Pinpoint the cell where the given text exists, returning its (X, Y) midpoint coordinate. 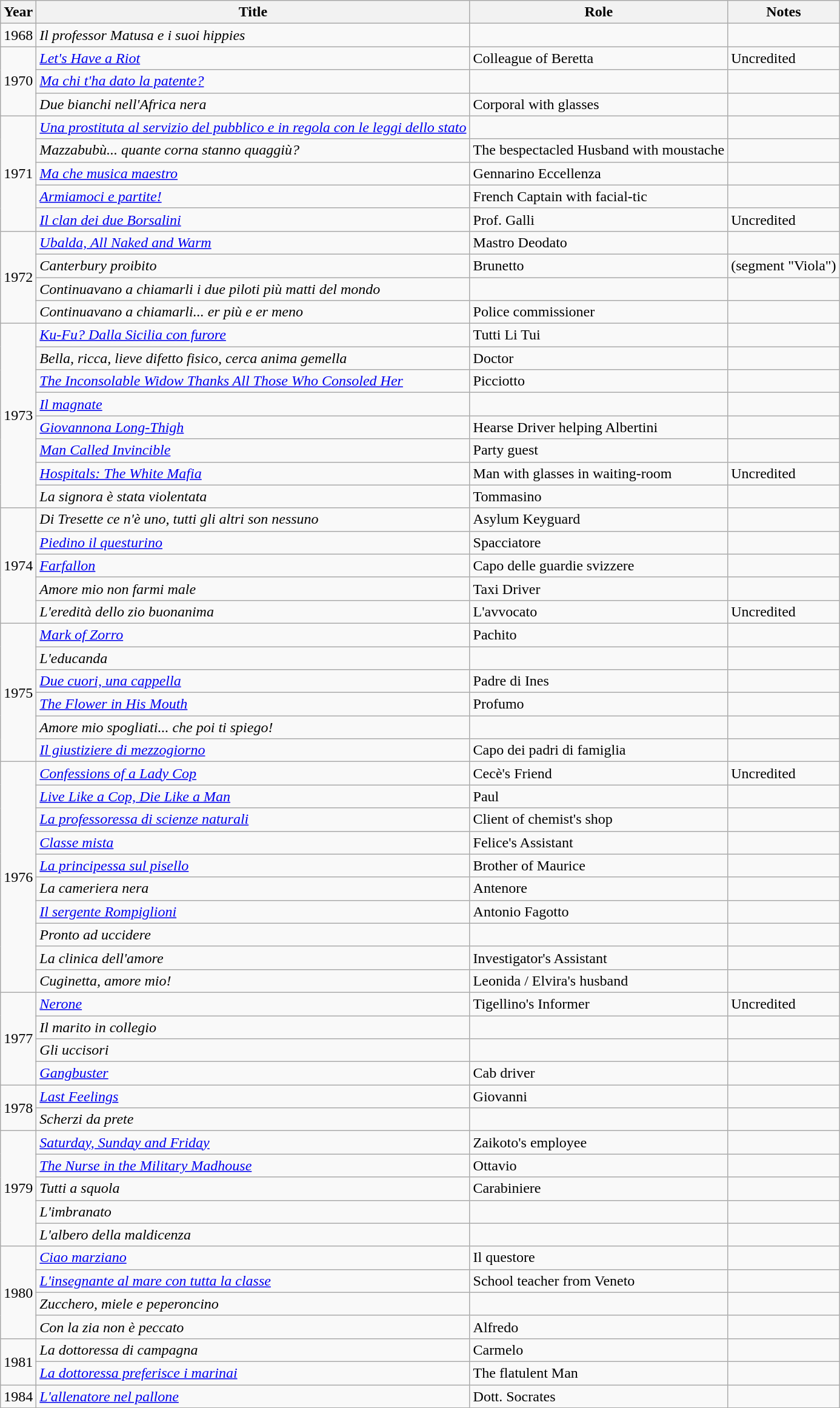
Zucchero, miele e peperoncino (253, 1304)
Tommasino (599, 496)
Client of chemist's shop (599, 819)
Man with glasses in waiting-room (599, 473)
Scherzi da prete (253, 1119)
L'allenatore nel pallone (253, 1396)
Giovannona Long-Thigh (253, 427)
Title (253, 12)
Taxi Driver (599, 589)
Antenore (599, 889)
Prof. Galli (599, 219)
Role (599, 12)
L'albero della maldicenza (253, 1235)
La cameriera nera (253, 889)
Ku-Fu? Dalla Sicilia con furore (253, 335)
Continuavano a chiamarli i due piloti più matti del mondo (253, 289)
Profumo (599, 704)
Last Feelings (253, 1096)
Giovanni (599, 1096)
Il professor Matusa e i suoi hippies (253, 35)
Due cuori, una cappella (253, 681)
Due bianchi nell'Africa nera (253, 104)
Il magnate (253, 404)
Ciao marziano (253, 1258)
L'insegnante al mare con tutta la classe (253, 1281)
Police commissioner (599, 312)
Leonida / Elvira's husband (599, 981)
Il marito in collegio (253, 1027)
Il clan dei due Borsalini (253, 219)
Amore mio non farmi male (253, 589)
Gennarino Eccellenza (599, 173)
Ottavio (599, 1166)
Hearse Driver helping Albertini (599, 427)
The Inconsolable Widow Thanks All Those Who Consoled Her (253, 381)
1980 (18, 1292)
1977 (18, 1038)
1978 (18, 1108)
L'avvocato (599, 612)
Ma che musica maestro (253, 173)
Picciotto (599, 381)
Saturday, Sunday and Friday (253, 1143)
La principessa sul pisello (253, 866)
Zaikoto's employee (599, 1143)
Brunetto (599, 265)
Gangbuster (253, 1073)
Pachito (599, 635)
1981 (18, 1361)
Pronto ad uccidere (253, 935)
The Flower in His Mouth (253, 704)
Let's Have a Riot (253, 58)
Continuavano a chiamarli... er più e er meno (253, 312)
(segment "Viola") (784, 265)
Bella, ricca, lieve difetto fisico, cerca anima gemella (253, 358)
Year (18, 12)
Felice's Assistant (599, 842)
Nerone (253, 1004)
Antonio Fagotto (599, 912)
Mark of Zorro (253, 635)
Gli uccisori (253, 1050)
The flatulent Man (599, 1373)
Piedino il questurino (253, 542)
1975 (18, 692)
Colleague of Beretta (599, 58)
1974 (18, 566)
Doctor (599, 358)
1972 (18, 277)
Carmelo (599, 1350)
Ubalda, All Naked and Warm (253, 242)
L'imbranato (253, 1212)
Con la zia non è peccato (253, 1327)
Canterbury proibito (253, 265)
La dottoressa di campagna (253, 1350)
The bespectacled Husband with moustache (599, 150)
Corporal with glasses (599, 104)
Brother of Maurice (599, 866)
Capo dei padri di famiglia (599, 750)
Tutti a squola (253, 1189)
1968 (18, 35)
1970 (18, 81)
L'eredità dello zio buonanima (253, 612)
L'educanda (253, 658)
Mazzabubù... quante corna stanno quaggiù? (253, 150)
Amore mio spogliati... che poi ti spiego! (253, 727)
1976 (18, 878)
La signora è stata violentata (253, 496)
La dottoressa preferisce i marinai (253, 1373)
The Nurse in the Military Madhouse (253, 1166)
Tigellino's Informer (599, 1004)
1973 (18, 416)
Carabiniere (599, 1189)
Confessions of a Lady Cop (253, 773)
Notes (784, 12)
Capo delle guardie svizzere (599, 566)
La clinica dell'amore (253, 958)
1979 (18, 1189)
Farfallon (253, 566)
Mastro Deodato (599, 242)
Paul (599, 796)
Il giustiziere di mezzogiorno (253, 750)
Una prostituta al servizio del pubblico e in regola con le leggi dello stato (253, 127)
School teacher from Veneto (599, 1281)
Spacciatore (599, 542)
Armiamoci e partite! (253, 196)
Alfredo (599, 1327)
Cuginetta, amore mio! (253, 981)
La professoressa di scienze naturali (253, 819)
Cecè's Friend (599, 773)
Tutti Li Tui (599, 335)
Live Like a Cop, Die Like a Man (253, 796)
Dott. Socrates (599, 1396)
1984 (18, 1396)
Classe mista (253, 842)
Padre di Ines (599, 681)
Party guest (599, 450)
Il questore (599, 1258)
French Captain with facial-tic (599, 196)
Cab driver (599, 1073)
Il sergente Rompiglioni (253, 912)
Hospitals: The White Mafia (253, 473)
1971 (18, 173)
Ma chi t'ha dato la patente? (253, 81)
Di Tresette ce n'è uno, tutti gli altri son nessuno (253, 519)
Investigator's Assistant (599, 958)
Asylum Keyguard (599, 519)
Man Called Invincible (253, 450)
